Return (x, y) of the center of cell containing provided text 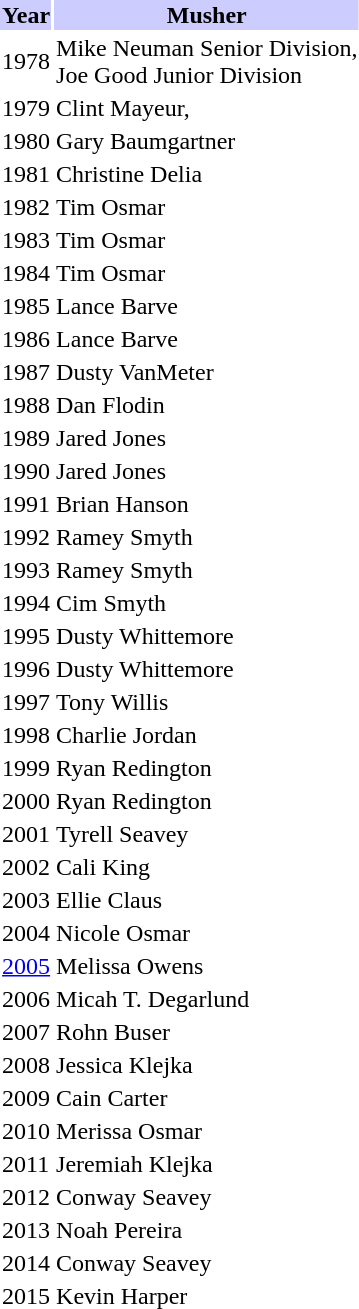
Nicole Osmar (207, 933)
Noah Pereira (207, 1230)
Musher (207, 15)
2010 (26, 1131)
1983 (26, 240)
2003 (26, 900)
1997 (26, 702)
Cim Smyth (207, 603)
1982 (26, 207)
1996 (26, 669)
Charlie Jordan (207, 735)
2001 (26, 834)
Jeremiah Klejka (207, 1164)
1986 (26, 339)
1991 (26, 504)
Cain Carter (207, 1098)
2011 (26, 1164)
2000 (26, 801)
2014 (26, 1263)
Ellie Claus (207, 900)
2006 (26, 999)
1978 (26, 62)
2005 (26, 966)
1990 (26, 471)
1985 (26, 306)
1989 (26, 438)
Tony Willis (207, 702)
Micah T. Degarlund (207, 999)
1992 (26, 537)
1980 (26, 141)
1998 (26, 735)
2004 (26, 933)
1988 (26, 405)
Tyrell Seavey (207, 834)
1995 (26, 636)
Merissa Osmar (207, 1131)
Dusty VanMeter (207, 372)
Cali King (207, 867)
Dan Flodin (207, 405)
1984 (26, 273)
Clint Mayeur, (207, 108)
Brian Hanson (207, 504)
Jessica Klejka (207, 1065)
2002 (26, 867)
2007 (26, 1032)
Melissa Owens (207, 966)
1994 (26, 603)
1979 (26, 108)
Year (26, 15)
2008 (26, 1065)
2012 (26, 1197)
Rohn Buser (207, 1032)
1999 (26, 768)
Christine Delia (207, 174)
Gary Baumgartner (207, 141)
1981 (26, 174)
2013 (26, 1230)
1993 (26, 570)
1987 (26, 372)
2009 (26, 1098)
Mike Neuman Senior Division,Joe Good Junior Division (207, 62)
